Scan for the cell matching the given text and deliver its (X, Y) coordinate at center. 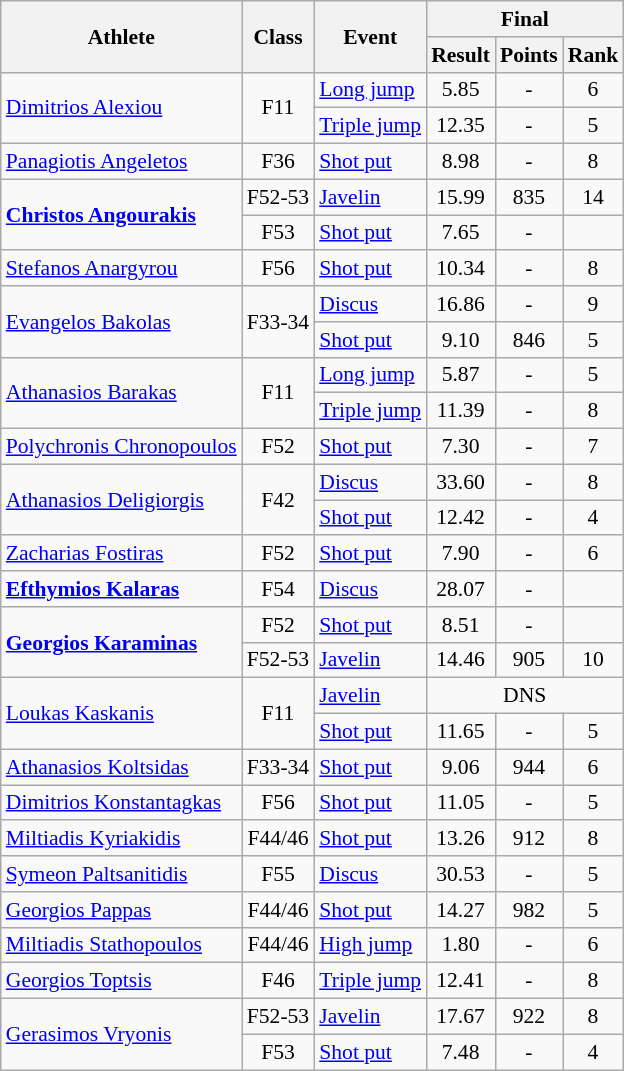
9.10 (460, 340)
14.46 (460, 660)
DNS (524, 696)
11.65 (460, 732)
Dimitrios Alexiou (122, 108)
7.30 (460, 447)
9.06 (460, 767)
922 (529, 1017)
Panagiotis Angeletos (122, 162)
912 (529, 839)
Efthymios Kalaras (122, 589)
33.60 (460, 482)
12.35 (460, 126)
982 (529, 910)
Class (278, 36)
Georgios Toptsis (122, 981)
13.26 (460, 839)
High jump (370, 945)
Athanasios Koltsidas (122, 767)
10 (594, 660)
14 (594, 197)
17.67 (460, 1017)
11.39 (460, 411)
Gerasimos Vryonis (122, 1034)
7 (594, 447)
Evangelos Bakolas (122, 322)
1.80 (460, 945)
8.51 (460, 625)
16.86 (460, 304)
9 (594, 304)
Rank (594, 55)
835 (529, 197)
7.90 (460, 554)
F55 (278, 874)
Athlete (122, 36)
F54 (278, 589)
Loukas Kaskanis (122, 714)
Points (529, 55)
846 (529, 340)
5.87 (460, 375)
Dimitrios Konstantagkas (122, 803)
F36 (278, 162)
14.27 (460, 910)
7.65 (460, 233)
10.34 (460, 269)
Final (524, 19)
Athanasios Deligiorgis (122, 500)
Miltiadis Stathopoulos (122, 945)
905 (529, 660)
Athanasios Barakas (122, 392)
30.53 (460, 874)
Zacharias Fostiras (122, 554)
12.41 (460, 981)
8.98 (460, 162)
28.07 (460, 589)
Stefanos Anargyrou (122, 269)
Miltiadis Kyriakidis (122, 839)
11.05 (460, 803)
5.85 (460, 90)
12.42 (460, 518)
Result (460, 55)
944 (529, 767)
Christos Angourakis (122, 214)
7.48 (460, 1052)
Georgios Pappas (122, 910)
Symeon Paltsanitidis (122, 874)
Polychronis Chronopoulos (122, 447)
Event (370, 36)
15.99 (460, 197)
Georgios Karaminas (122, 642)
F42 (278, 500)
F46 (278, 981)
